Return the [X, Y] coordinate for the center point of the cell that contains the specified text.  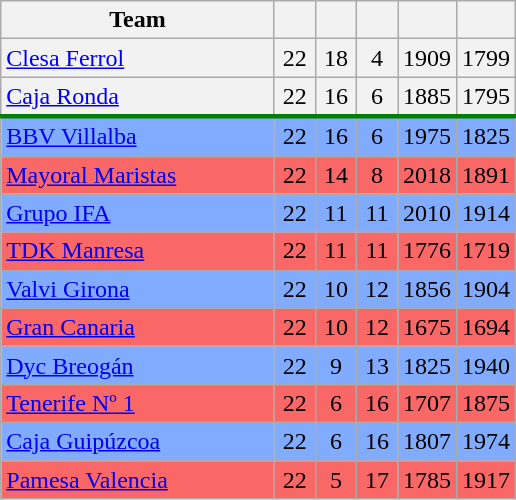
1974 [486, 441]
1776 [428, 251]
1885 [428, 97]
1891 [486, 175]
1799 [486, 58]
1807 [428, 441]
8 [376, 175]
18 [336, 58]
2010 [428, 213]
Clesa Ferrol [138, 58]
Team [138, 20]
9 [336, 365]
Caja Guipúzcoa [138, 441]
1904 [486, 289]
2018 [428, 175]
1875 [486, 403]
1675 [428, 327]
1856 [428, 289]
1795 [486, 97]
5 [336, 479]
Tenerife Nº 1 [138, 403]
1785 [428, 479]
14 [336, 175]
Dyc Breogán [138, 365]
17 [376, 479]
TDK Manresa [138, 251]
1694 [486, 327]
1707 [428, 403]
1975 [428, 136]
BBV Villalba [138, 136]
Valvi Girona [138, 289]
1909 [428, 58]
Mayoral Maristas [138, 175]
4 [376, 58]
1940 [486, 365]
Grupo IFA [138, 213]
1917 [486, 479]
Caja Ronda [138, 97]
Gran Canaria [138, 327]
13 [376, 365]
Pamesa Valencia [138, 479]
1914 [486, 213]
1719 [486, 251]
